Return (X, Y) of the center of cell containing provided text 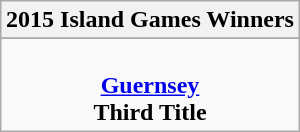
2015 Island Games Winners (150, 20)
GuernseyThird Title (150, 85)
